From the cell containing the given text, extract its center point as (x, y) coordinate. 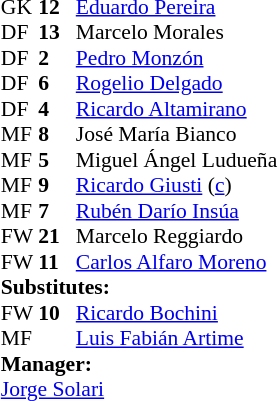
8 (57, 135)
21 (57, 237)
2 (57, 58)
Carlos Alfaro Moreno (176, 262)
10 (57, 313)
Miguel Ángel Ludueña (176, 160)
5 (57, 160)
Luis Fabián Artime (176, 339)
Ricardo Altamirano (176, 109)
11 (57, 262)
Marcelo Morales (176, 33)
José María Bianco (176, 135)
13 (57, 33)
Marcelo Reggiardo (176, 237)
Pedro Monzón (176, 58)
9 (57, 185)
4 (57, 109)
Ricardo Giusti (c) (176, 185)
7 (57, 211)
Rogelio Delgado (176, 83)
Substitutes: (139, 287)
Rubén Darío Insúa (176, 211)
Ricardo Bochini (176, 313)
6 (57, 83)
Manager: (139, 364)
